Locate the cell with the specified text and output its (X, Y) center coordinate. 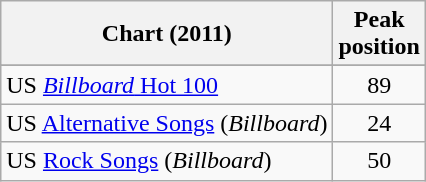
US Alternative Songs (Billboard) (167, 123)
US Billboard Hot 100 (167, 85)
89 (379, 85)
50 (379, 161)
US Rock Songs (Billboard) (167, 161)
24 (379, 123)
Peakposition (379, 34)
Chart (2011) (167, 34)
